Pinpoint the cell where the given text exists, returning its (X, Y) midpoint coordinate. 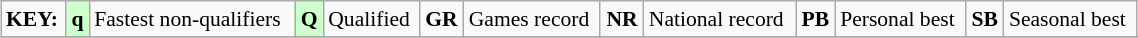
q (78, 19)
Personal best (900, 19)
KEY: (34, 19)
PB (816, 19)
Seasonal best (1070, 19)
SB (985, 19)
Fastest non-qualifiers (192, 19)
GR (442, 19)
Games record (532, 19)
National record (720, 19)
Qualified (371, 19)
NR (622, 19)
Q (309, 19)
